Detect which cell encompasses the target text, then output its [x, y] center coordinate. 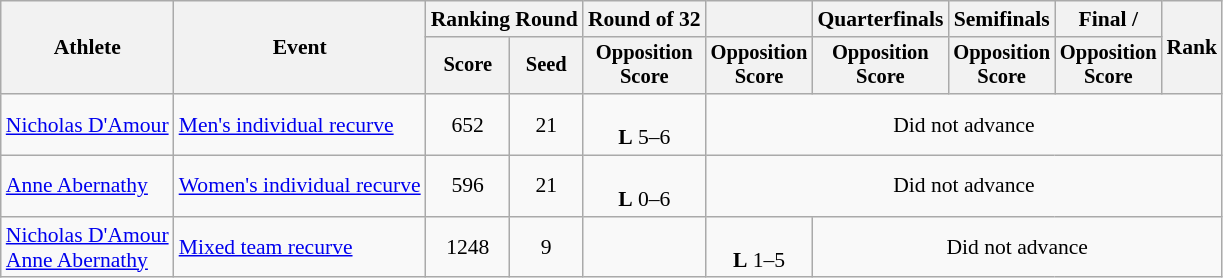
Men's individual recurve [300, 124]
Athlete [88, 48]
Mixed team recurve [300, 248]
Seed [546, 66]
1248 [468, 248]
Women's individual recurve [300, 186]
Nicholas D'AmourAnne Abernathy [88, 248]
L 0–6 [644, 186]
Score [468, 66]
Round of 32 [644, 19]
Nicholas D'Amour [88, 124]
652 [468, 124]
596 [468, 186]
L 1–5 [760, 248]
Semifinals [1002, 19]
Ranking Round [504, 19]
Event [300, 48]
Anne Abernathy [88, 186]
L 5–6 [644, 124]
9 [546, 248]
Final / [1108, 19]
Quarterfinals [880, 19]
Rank [1192, 48]
